Search for the cell housing the specified text and yield its [X, Y] center coordinate. 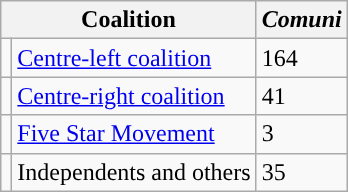
Coalition [128, 20]
Centre-right coalition [134, 96]
164 [302, 58]
Independents and others [134, 172]
Five Star Movement [134, 134]
Comuni [302, 20]
41 [302, 96]
Centre-left coalition [134, 58]
35 [302, 172]
3 [302, 134]
